Capture the cell that displays the provided text and extract its (X, Y) central coordinate. 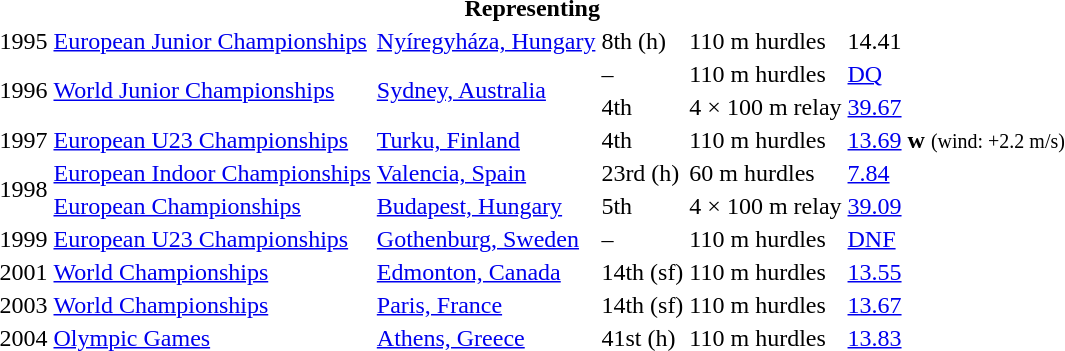
Nyíregyháza, Hungary (486, 41)
Budapest, Hungary (486, 206)
Turku, Finland (486, 140)
World Junior Championships (212, 90)
60 m hurdles (766, 173)
European Junior Championships (212, 41)
European Championships (212, 206)
European Indoor Championships (212, 173)
Gothenburg, Sweden (486, 239)
23rd (h) (642, 173)
8th (h) (642, 41)
Paris, France (486, 305)
Edmonton, Canada (486, 272)
Sydney, Australia (486, 90)
5th (642, 206)
Valencia, Spain (486, 173)
